Output the (x, y) coordinate of the center of the cell containing the given text.  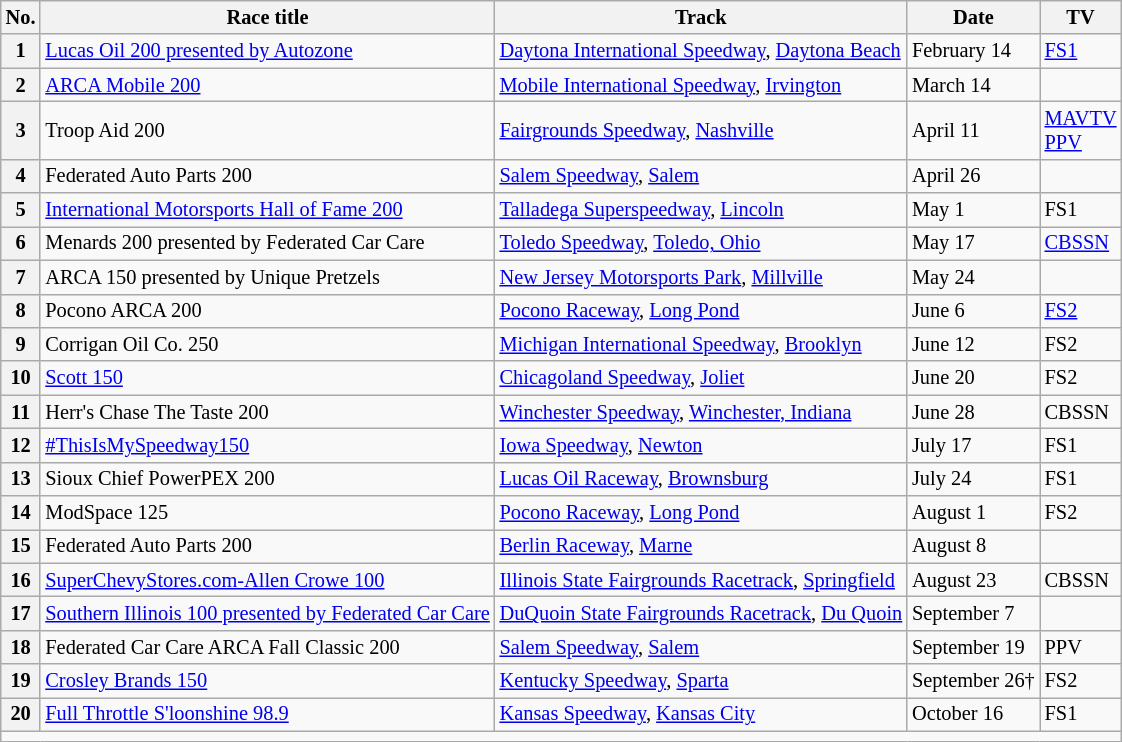
ARCA 150 presented by Unique Pretzels (267, 277)
June 12 (974, 344)
Troop Aid 200 (267, 130)
May 1 (974, 210)
International Motorsports Hall of Fame 200 (267, 210)
Berlin Raceway, Marne (701, 546)
Menards 200 presented by Federated Car Care (267, 243)
Kansas Speedway, Kansas City (701, 714)
September 7 (974, 613)
Federated Car Care ARCA Fall Classic 200 (267, 647)
Talladega Superspeedway, Lincoln (701, 210)
June 28 (974, 412)
18 (21, 647)
#ThisIsMySpeedway150 (267, 445)
Toledo Speedway, Toledo, Ohio (701, 243)
Mobile International Speedway, Irvington (701, 85)
Winchester Speedway, Winchester, Indiana (701, 412)
6 (21, 243)
12 (21, 445)
Scott 150 (267, 378)
20 (21, 714)
Illinois State Fairgrounds Racetrack, Springfield (701, 580)
April 11 (974, 130)
Lucas Oil 200 presented by Autozone (267, 51)
June 6 (974, 311)
August 1 (974, 513)
September 19 (974, 647)
Sioux Chief PowerPEX 200 (267, 479)
May 17 (974, 243)
13 (21, 479)
5 (21, 210)
Corrigan Oil Co. 250 (267, 344)
August 8 (974, 546)
Herr's Chase The Taste 200 (267, 412)
14 (21, 513)
Kentucky Speedway, Sparta (701, 681)
Daytona International Speedway, Daytona Beach (701, 51)
2 (21, 85)
July 17 (974, 445)
ARCA Mobile 200 (267, 85)
October 16 (974, 714)
February 14 (974, 51)
Michigan International Speedway, Brooklyn (701, 344)
SuperChevyStores.com-Allen Crowe 100 (267, 580)
17 (21, 613)
Crosley Brands 150 (267, 681)
9 (21, 344)
DuQuoin State Fairgrounds Racetrack, Du Quoin (701, 613)
Pocono ARCA 200 (267, 311)
July 24 (974, 479)
TV (1081, 17)
16 (21, 580)
Full Throttle S'loonshine 98.9 (267, 714)
Lucas Oil Raceway, Brownsburg (701, 479)
June 20 (974, 378)
Chicagoland Speedway, Joliet (701, 378)
MAVTVPPV (1081, 130)
March 14 (974, 85)
19 (21, 681)
Southern Illinois 100 presented by Federated Car Care (267, 613)
15 (21, 546)
Date (974, 17)
Iowa Speedway, Newton (701, 445)
3 (21, 130)
No. (21, 17)
PPV (1081, 647)
New Jersey Motorsports Park, Millville (701, 277)
7 (21, 277)
Track (701, 17)
Race title (267, 17)
August 23 (974, 580)
8 (21, 311)
4 (21, 176)
11 (21, 412)
ModSpace 125 (267, 513)
May 24 (974, 277)
April 26 (974, 176)
Fairgrounds Speedway, Nashville (701, 130)
10 (21, 378)
1 (21, 51)
September 26† (974, 681)
